Output the [X, Y] coordinate of the center of the cell containing the given text.  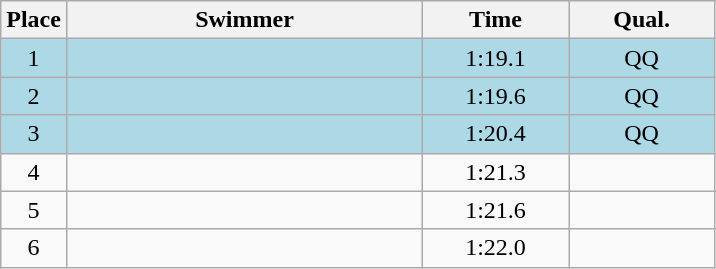
Time [496, 20]
1:19.1 [496, 58]
1:21.3 [496, 172]
1:19.6 [496, 96]
Place [34, 20]
Swimmer [244, 20]
2 [34, 96]
6 [34, 248]
4 [34, 172]
1:21.6 [496, 210]
Qual. [642, 20]
1:22.0 [496, 248]
3 [34, 134]
1 [34, 58]
5 [34, 210]
1:20.4 [496, 134]
